Return the (X, Y) coordinate for the center point of the cell that contains the specified text.  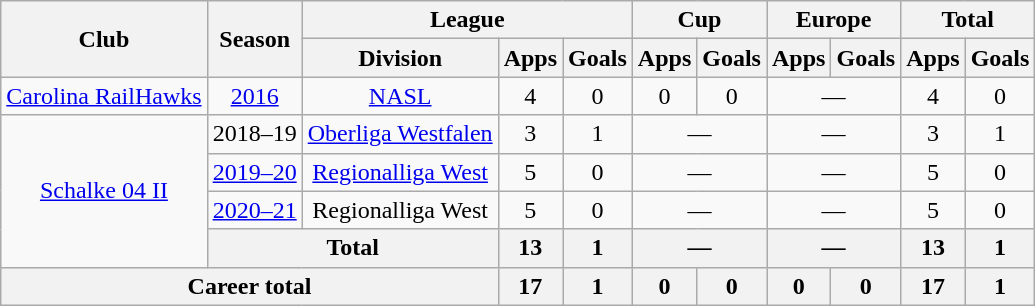
2018–19 (254, 134)
Europe (833, 20)
2020–21 (254, 210)
2016 (254, 96)
Career total (250, 286)
NASL (400, 96)
Club (104, 39)
Cup (699, 20)
2019–20 (254, 172)
League (467, 20)
Carolina RailHawks (104, 96)
Schalke 04 II (104, 191)
Season (254, 39)
Division (400, 58)
Oberliga Westfalen (400, 134)
